Provide the [x, y] coordinate of the cell's center where the given text is located.  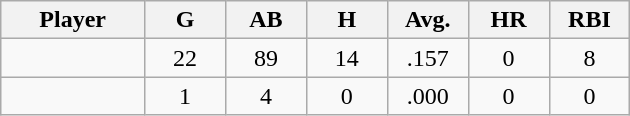
HR [508, 20]
4 [266, 96]
14 [346, 58]
RBI [590, 20]
8 [590, 58]
22 [186, 58]
1 [186, 96]
89 [266, 58]
.000 [428, 96]
H [346, 20]
G [186, 20]
Player [73, 20]
AB [266, 20]
.157 [428, 58]
Avg. [428, 20]
